Extract the [X, Y] coordinate from the center of the cell holding the provided text.  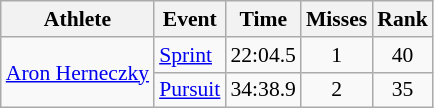
Aron Herneczky [78, 72]
1 [336, 55]
Rank [402, 19]
2 [336, 90]
Misses [336, 19]
Time [262, 19]
34:38.9 [262, 90]
Sprint [190, 55]
Athlete [78, 19]
35 [402, 90]
40 [402, 55]
22:04.5 [262, 55]
Event [190, 19]
Pursuit [190, 90]
